Extract the (X, Y) coordinate from the center of the cell holding the provided text.  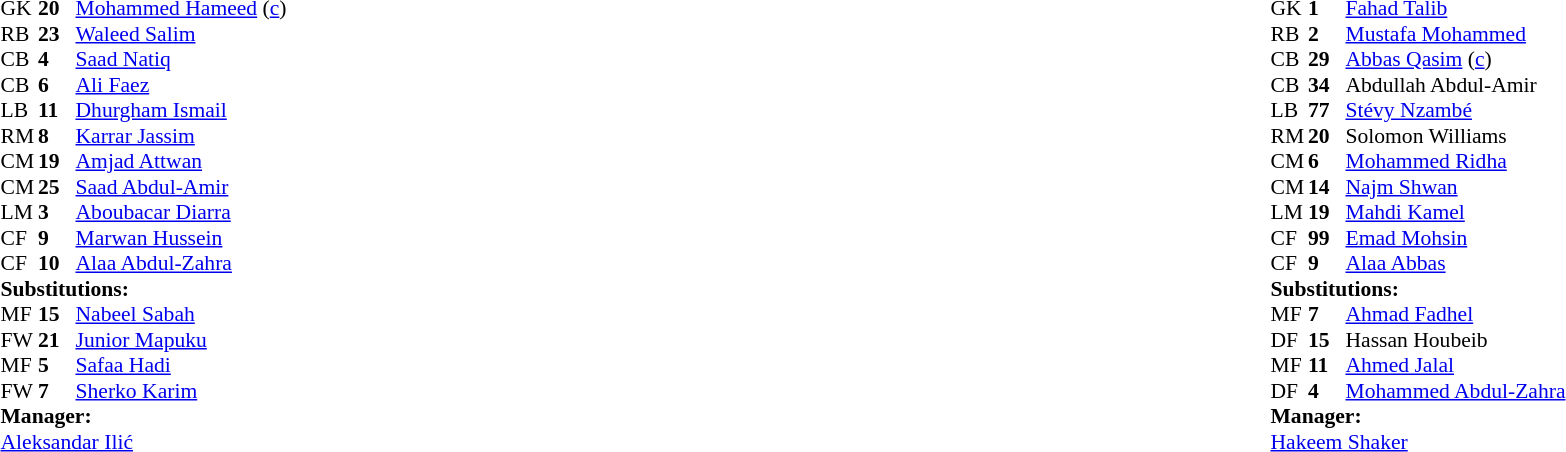
Aboubacar Diarra (182, 213)
Stévy Nzambé (1455, 111)
2 (1327, 34)
Karrar Jassim (182, 136)
21 (57, 340)
Hassan Houbeib (1455, 340)
Alaa Abdul-Zahra (182, 263)
Najm Shwan (1455, 187)
Alaa Abbas (1455, 263)
Waleed Salim (182, 34)
Saad Abdul-Amir (182, 187)
Ahmed Jalal (1455, 365)
Amjad Attwan (182, 161)
23 (57, 34)
8 (57, 136)
Mohammed Ridha (1455, 161)
14 (1327, 187)
Nabeel Sabah (182, 315)
10 (57, 263)
3 (57, 213)
77 (1327, 111)
Mustafa Mohammed (1455, 34)
Ahmad Fadhel (1455, 315)
29 (1327, 59)
Ali Faez (182, 85)
Mahdi Kamel (1455, 213)
20 (1327, 136)
Abdullah Abdul-Amir (1455, 85)
25 (57, 187)
99 (1327, 238)
Saad Natiq (182, 59)
Marwan Hussein (182, 238)
Sherko Karim (182, 391)
5 (57, 365)
Emad Mohsin (1455, 238)
34 (1327, 85)
Abbas Qasim (c) (1455, 59)
Safaa Hadi (182, 365)
Junior Mapuku (182, 340)
Mohammed Abdul-Zahra (1455, 391)
Solomon Williams (1455, 136)
Dhurgham Ismail (182, 111)
